From the cell containing the given text, extract its center point as [X, Y] coordinate. 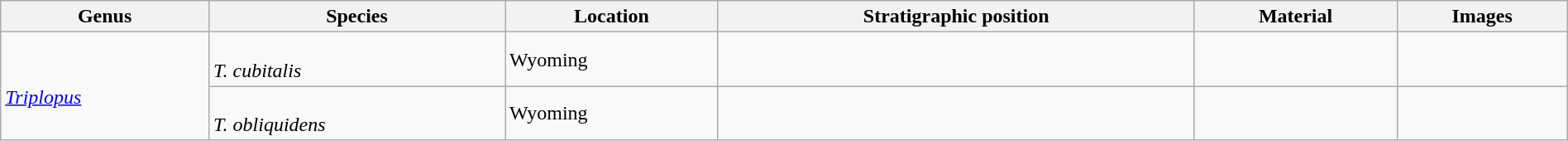
Species [356, 17]
T. obliquidens [356, 113]
Triplopus [105, 86]
Genus [105, 17]
T. cubitalis [356, 60]
Images [1482, 17]
Stratigraphic position [956, 17]
Material [1295, 17]
Location [612, 17]
